From the cell containing the given text, extract its center point as (x, y) coordinate. 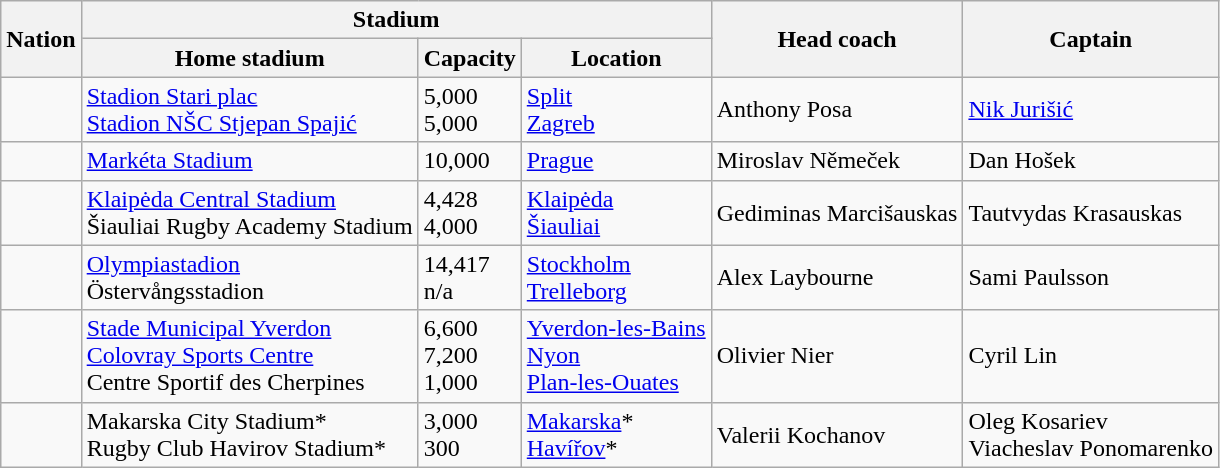
Sami Paulsson (1091, 278)
14,417n/a (470, 278)
Cyril Lin (1091, 356)
Captain (1091, 39)
4,4284,000 (470, 212)
Nik Jurišić (1091, 110)
Location (616, 58)
Tautvydas Krasauskas (1091, 212)
Dan Hošek (1091, 161)
Olivier Nier (837, 356)
Stadium (396, 20)
6,6007,2001,000 (470, 356)
Stadion Stari placStadion NŠC Stjepan Spajić (250, 110)
KlaipėdaŠiauliai (616, 212)
Valerii Kochanov (837, 434)
Makarska City Stadium*Rugby Club Havirov Stadium* (250, 434)
Yverdon-les-BainsNyonPlan-les-Ouates (616, 356)
Markéta Stadium (250, 161)
StockholmTrelleborg (616, 278)
Prague (616, 161)
Oleg KosarievViacheslav Ponomarenko (1091, 434)
Head coach (837, 39)
3,000300 (470, 434)
Alex Laybourne (837, 278)
Klaipėda Central StadiumŠiauliai Rugby Academy Stadium (250, 212)
10,000 (470, 161)
SplitZagreb (616, 110)
Olympiastadion Östervångsstadion (250, 278)
Gediminas Marcišauskas (837, 212)
Nation (41, 39)
Stade Municipal Yverdon Colovray Sports Centre Centre Sportif des Cherpines (250, 356)
Miroslav Němeček (837, 161)
Capacity (470, 58)
5,0005,000 (470, 110)
Home stadium (250, 58)
Makarska*Havířov* (616, 434)
Anthony Posa (837, 110)
